Return the (x, y) coordinate for the center point of the cell that contains the specified text.  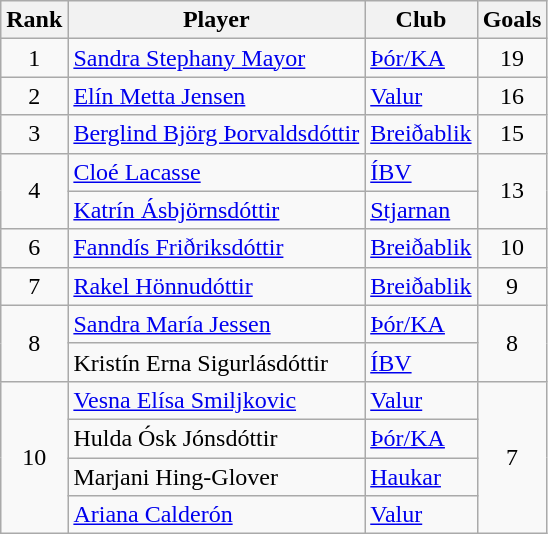
13 (512, 191)
Berglind Björg Þorvaldsdóttir (216, 134)
Club (421, 20)
Ariana Calderón (216, 515)
6 (34, 248)
Hulda Ósk Jónsdóttir (216, 438)
9 (512, 286)
Goals (512, 20)
Sandra María Jessen (216, 324)
3 (34, 134)
Sandra Stephany Mayor (216, 58)
4 (34, 191)
Elín Metta Jensen (216, 96)
16 (512, 96)
Kristín Erna Sigurlásdóttir (216, 362)
Stjarnan (421, 210)
Player (216, 20)
Rank (34, 20)
Rakel Hönnudóttir (216, 286)
15 (512, 134)
Fanndís Friðriksdóttir (216, 248)
Haukar (421, 477)
2 (34, 96)
19 (512, 58)
1 (34, 58)
Marjani Hing-Glover (216, 477)
Vesna Elísa Smiljkovic (216, 400)
Katrín Ásbjörnsdóttir (216, 210)
Cloé Lacasse (216, 172)
